For the text-containing cell, return its midpoint in [X, Y] coordinate format. 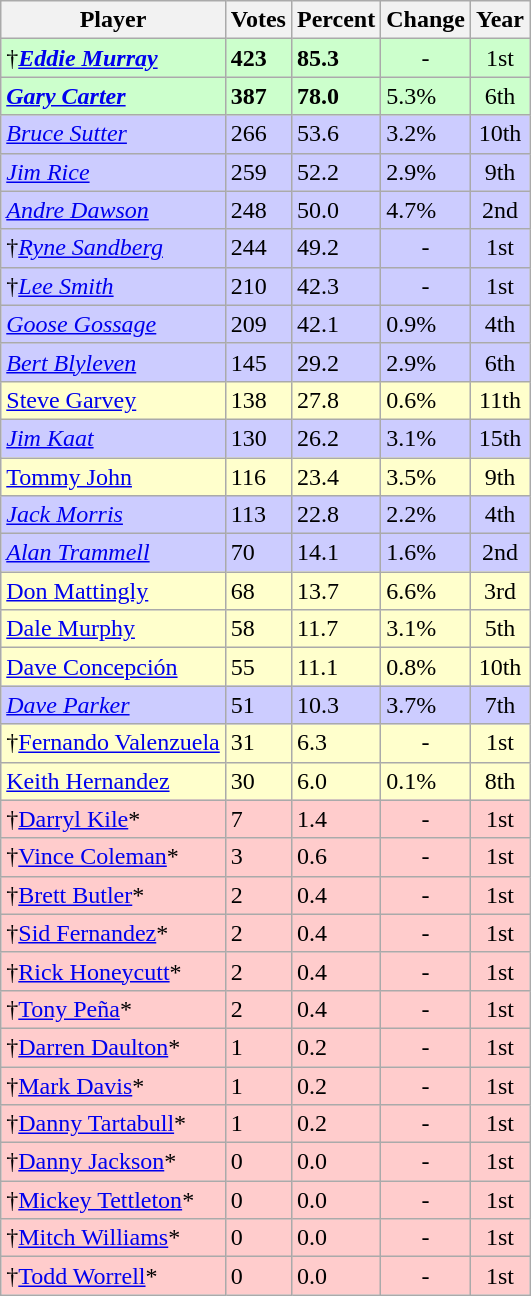
116 [258, 477]
53.6 [336, 134]
1.6% [426, 553]
22.8 [336, 515]
78.0 [336, 96]
†Rick Honeycutt* [114, 971]
†Mitch Williams* [114, 1238]
Dave Parker [114, 705]
29.2 [336, 362]
6.0 [336, 781]
6.6% [426, 591]
3.5% [426, 477]
3.7% [426, 705]
†Danny Jackson* [114, 1162]
50.0 [336, 210]
0.6 [336, 857]
3.2% [426, 134]
Jim Rice [114, 172]
209 [258, 324]
244 [258, 248]
49.2 [336, 248]
†Eddie Murray [114, 58]
42.3 [336, 286]
70 [258, 553]
Tommy John [114, 477]
†Vince Coleman* [114, 857]
259 [258, 172]
†Todd Worrell* [114, 1276]
Steve Garvey [114, 400]
14.1 [336, 553]
11th [500, 400]
Bert Blyleven [114, 362]
†Darryl Kile* [114, 819]
23.4 [336, 477]
52.2 [336, 172]
0.1% [426, 781]
423 [258, 58]
51 [258, 705]
Year [500, 20]
27.8 [336, 400]
Don Mattingly [114, 591]
†Darren Daulton* [114, 1047]
Goose Gossage [114, 324]
Percent [336, 20]
3 [258, 857]
68 [258, 591]
Change [426, 20]
11.7 [336, 629]
†Brett Butler* [114, 895]
210 [258, 286]
6.3 [336, 743]
†Mark Davis* [114, 1085]
Player [114, 20]
4.7% [426, 210]
266 [258, 134]
Bruce Sutter [114, 134]
1.4 [336, 819]
Dave Concepción [114, 667]
138 [258, 400]
55 [258, 667]
†Fernando Valenzuela [114, 743]
3rd [500, 591]
†Danny Tartabull* [114, 1124]
†Lee Smith [114, 286]
†Mickey Tettleton* [114, 1200]
11.1 [336, 667]
85.3 [336, 58]
13.7 [336, 591]
42.1 [336, 324]
145 [258, 362]
7th [500, 705]
Jim Kaat [114, 438]
0.8% [426, 667]
Votes [258, 20]
Alan Trammell [114, 553]
Andre Dawson [114, 210]
31 [258, 743]
5.3% [426, 96]
58 [258, 629]
26.2 [336, 438]
8th [500, 781]
387 [258, 96]
10.3 [336, 705]
Dale Murphy [114, 629]
2.2% [426, 515]
†Sid Fernandez* [114, 933]
0.6% [426, 400]
130 [258, 438]
Gary Carter [114, 96]
113 [258, 515]
5th [500, 629]
†Tony Peña* [114, 1009]
Keith Hernandez [114, 781]
248 [258, 210]
0.9% [426, 324]
†Ryne Sandberg [114, 248]
30 [258, 781]
Jack Morris [114, 515]
7 [258, 819]
15th [500, 438]
